Capture the cell that displays the provided text and extract its [x, y] central coordinate. 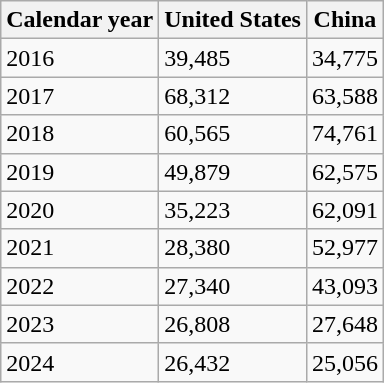
2021 [80, 248]
39,485 [233, 58]
68,312 [233, 96]
United States [233, 20]
63,588 [344, 96]
2017 [80, 96]
52,977 [344, 248]
60,565 [233, 134]
35,223 [233, 210]
2019 [80, 172]
Calendar year [80, 20]
28,380 [233, 248]
2024 [80, 362]
25,056 [344, 362]
27,340 [233, 286]
2020 [80, 210]
43,093 [344, 286]
2023 [80, 324]
China [344, 20]
26,432 [233, 362]
2016 [80, 58]
34,775 [344, 58]
62,575 [344, 172]
62,091 [344, 210]
27,648 [344, 324]
74,761 [344, 134]
2022 [80, 286]
26,808 [233, 324]
2018 [80, 134]
49,879 [233, 172]
